Capture the cell that displays the provided text and extract its [x, y] central coordinate. 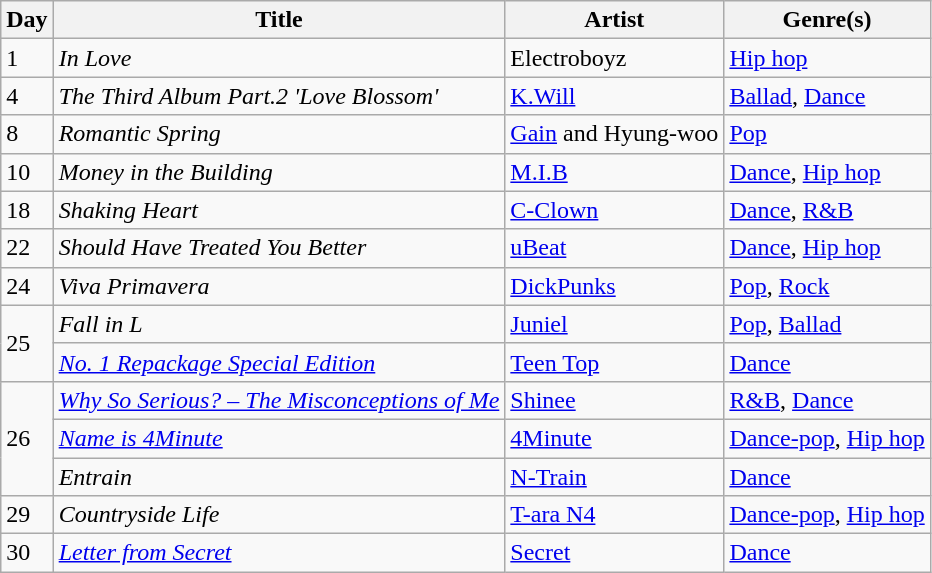
Gain and Hyung-woo [614, 134]
Fall in L [279, 324]
No. 1 Repackage Special Edition [279, 362]
26 [27, 438]
Hip hop [827, 58]
Teen Top [614, 362]
Shaking Heart [279, 210]
Ballad, Dance [827, 96]
25 [27, 343]
Countryside Life [279, 515]
M.I.B [614, 172]
Should Have Treated You Better [279, 248]
24 [27, 286]
18 [27, 210]
Pop, Rock [827, 286]
Pop [827, 134]
Shinee [614, 400]
K.Will [614, 96]
29 [27, 515]
Genre(s) [827, 20]
4Minute [614, 438]
Pop, Ballad [827, 324]
8 [27, 134]
uBeat [614, 248]
Name is 4Minute [279, 438]
Dance, R&B [827, 210]
30 [27, 553]
10 [27, 172]
Title [279, 20]
22 [27, 248]
T-ara N4 [614, 515]
Secret [614, 553]
Romantic Spring [279, 134]
Entrain [279, 477]
Juniel [614, 324]
Viva Primavera [279, 286]
The Third Album Part.2 'Love Blossom' [279, 96]
N-Train [614, 477]
4 [27, 96]
In Love [279, 58]
Letter from Secret [279, 553]
Electroboyz [614, 58]
Artist [614, 20]
1 [27, 58]
Day [27, 20]
R&B, Dance [827, 400]
Why So Serious? – The Misconceptions of Me [279, 400]
C-Clown [614, 210]
Money in the Building [279, 172]
DickPunks [614, 286]
